Output the [X, Y] coordinate of the center of the cell containing the given text.  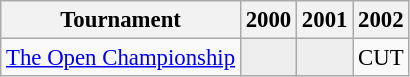
2001 [325, 20]
CUT [381, 58]
2002 [381, 20]
Tournament [121, 20]
The Open Championship [121, 58]
2000 [268, 20]
